Provide the (x, y) coordinate of the cell's center where the given text is located.  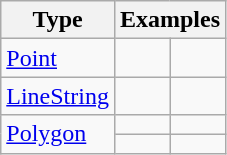
Examples (170, 20)
LineString (58, 96)
Polygon (58, 134)
Point (58, 58)
Type (58, 20)
